Determine the [x, y] coordinate at the center of the cell enclosing the given text.  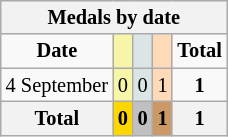
Medals by date [114, 17]
4 September [57, 85]
Date [57, 51]
